Return [X, Y] of the center of cell containing provided text 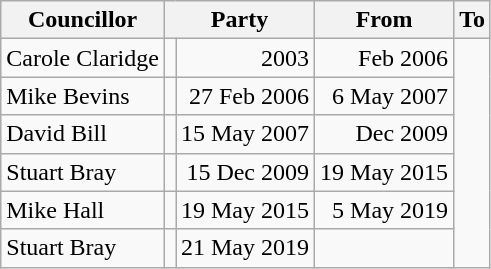
6 May 2007 [384, 96]
Councillor [83, 20]
2003 [246, 58]
Mike Hall [83, 210]
Feb 2006 [384, 58]
Party [239, 20]
From [384, 20]
Carole Claridge [83, 58]
21 May 2019 [246, 248]
15 Dec 2009 [246, 172]
Dec 2009 [384, 134]
15 May 2007 [246, 134]
To [472, 20]
David Bill [83, 134]
Mike Bevins [83, 96]
5 May 2019 [384, 210]
27 Feb 2006 [246, 96]
